Determine the [X, Y] coordinate at the center of the cell enclosing the given text.  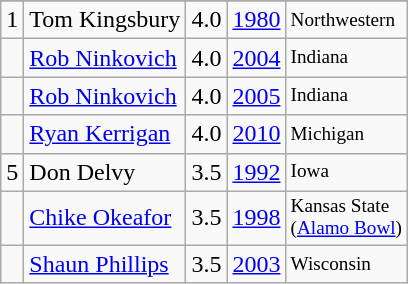
2003 [256, 264]
Kansas State(Alamo Bowl) [346, 218]
1980 [256, 20]
2004 [256, 58]
1998 [256, 218]
Wisconsin [346, 264]
1992 [256, 172]
1 [12, 20]
Tom Kingsbury [105, 20]
Northwestern [346, 20]
2005 [256, 96]
Iowa [346, 172]
2010 [256, 134]
Michigan [346, 134]
Ryan Kerrigan [105, 134]
Don Delvy [105, 172]
Chike Okeafor [105, 218]
5 [12, 172]
Shaun Phillips [105, 264]
